Search for the cell housing the specified text and yield its [x, y] center coordinate. 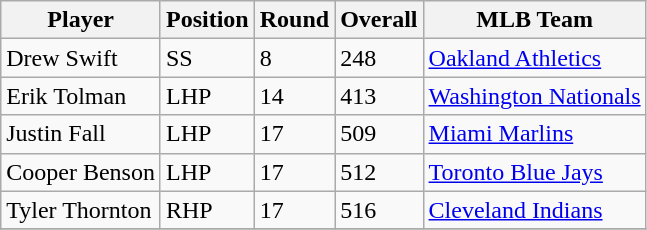
8 [294, 58]
Overall [379, 20]
Oakland Athletics [534, 58]
Player [81, 20]
SS [207, 58]
Justin Fall [81, 134]
MLB Team [534, 20]
RHP [207, 210]
512 [379, 172]
Miami Marlins [534, 134]
14 [294, 96]
Toronto Blue Jays [534, 172]
Cleveland Indians [534, 210]
248 [379, 58]
Drew Swift [81, 58]
509 [379, 134]
Erik Tolman [81, 96]
Position [207, 20]
Cooper Benson [81, 172]
Washington Nationals [534, 96]
516 [379, 210]
413 [379, 96]
Tyler Thornton [81, 210]
Round [294, 20]
